Determine the (X, Y) coordinate at the center of the cell enclosing the given text.  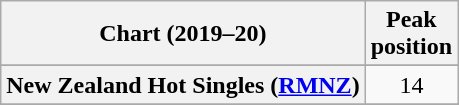
Chart (2019–20) (183, 34)
14 (411, 85)
Peakposition (411, 34)
New Zealand Hot Singles (RMNZ) (183, 85)
